Return the (x, y) coordinate for the center point of the cell that contains the specified text.  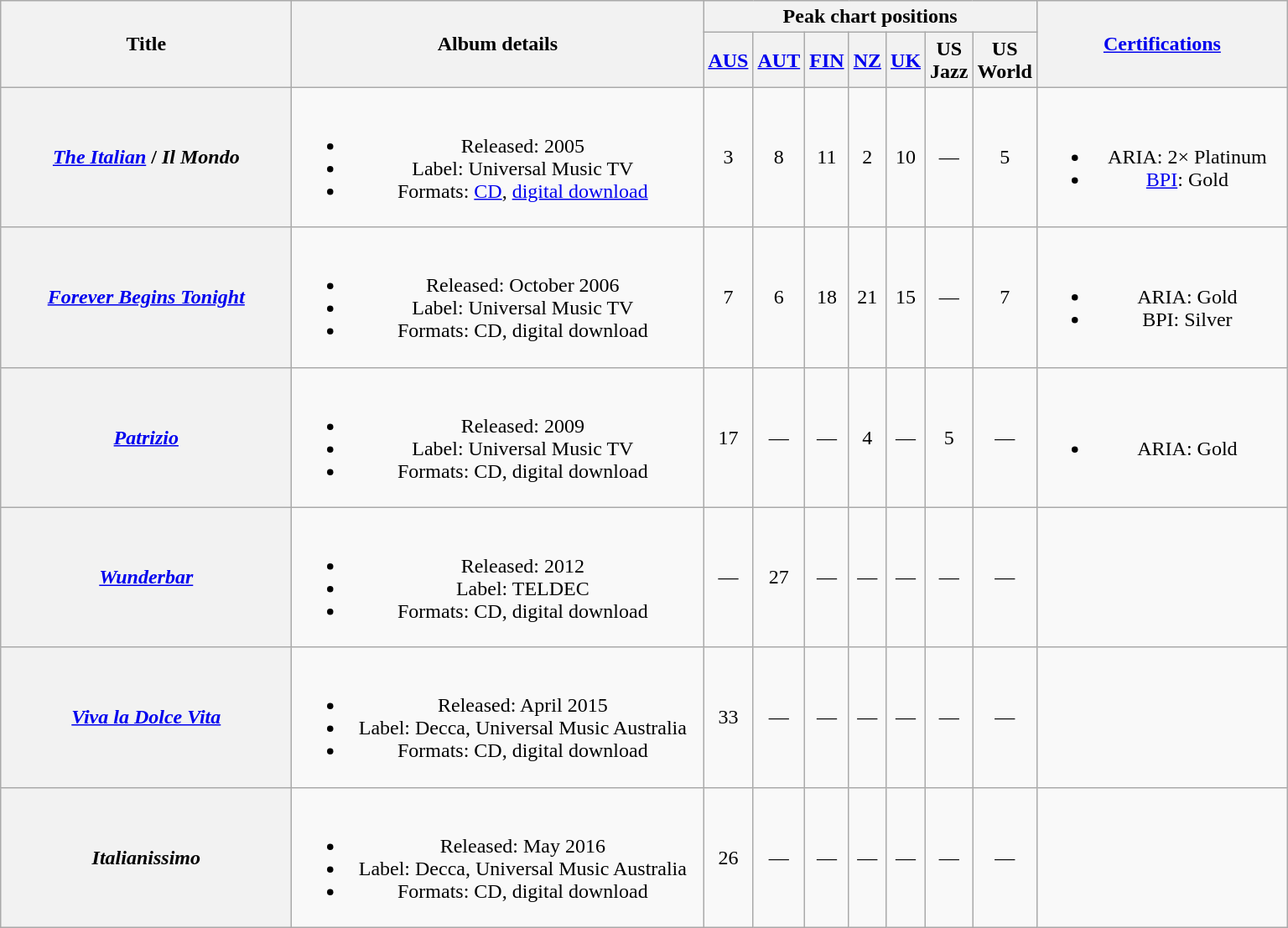
FIN (827, 60)
UK (906, 60)
21 (867, 297)
Released: 2009Label: Universal Music TVFormats: CD, digital download (498, 438)
NZ (867, 60)
10 (906, 158)
Patrizio (146, 438)
27 (779, 577)
Title (146, 44)
USJazz (949, 60)
11 (827, 158)
Released: April 2015Label: Decca, Universal Music AustraliaFormats: CD, digital download (498, 718)
Certifications (1162, 44)
17 (728, 438)
3 (728, 158)
26 (728, 857)
ARIA: Gold (1162, 438)
Wunderbar (146, 577)
Released: October 2006Label: Universal Music TVFormats: CD, digital download (498, 297)
15 (906, 297)
AUS (728, 60)
18 (827, 297)
USWorld (1005, 60)
Released: 2005Label: Universal Music TVFormats: CD, digital download (498, 158)
Released: 2012Label: TELDECFormats: CD, digital download (498, 577)
4 (867, 438)
Viva la Dolce Vita (146, 718)
Released: May 2016Label: Decca, Universal Music AustraliaFormats: CD, digital download (498, 857)
Album details (498, 44)
2 (867, 158)
ARIA: GoldBPI: Silver (1162, 297)
8 (779, 158)
The Italian / Il Mondo (146, 158)
Peak chart positions (870, 17)
6 (779, 297)
Italianissimo (146, 857)
AUT (779, 60)
33 (728, 718)
ARIA: 2× PlatinumBPI: Gold (1162, 158)
Forever Begins Tonight (146, 297)
